Return the (X, Y) coordinate for the center point of the cell that contains the specified text.  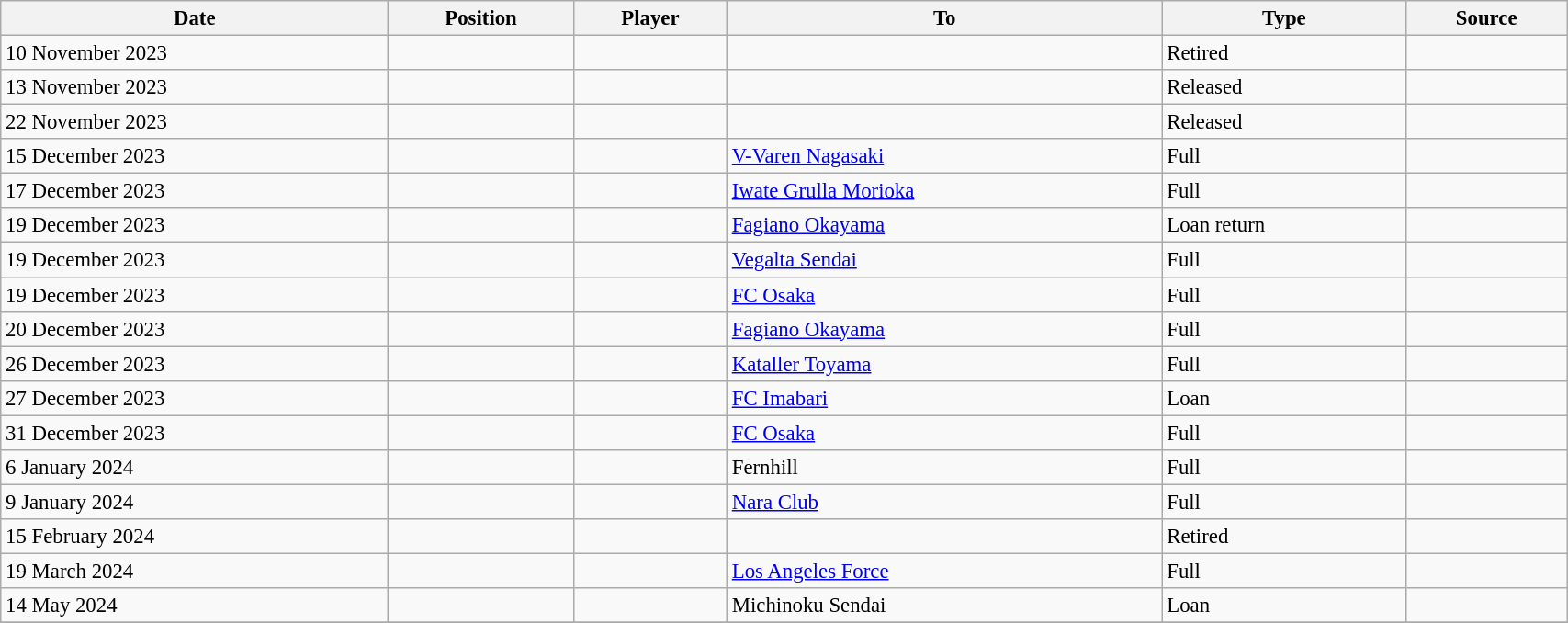
To (944, 18)
Fernhill (944, 468)
10 November 2023 (195, 53)
14 May 2024 (195, 606)
15 December 2023 (195, 156)
26 December 2023 (195, 364)
17 December 2023 (195, 191)
31 December 2023 (195, 433)
Nara Club (944, 502)
9 January 2024 (195, 502)
Michinoku Sendai (944, 606)
22 November 2023 (195, 122)
15 February 2024 (195, 537)
Source (1486, 18)
Position (481, 18)
Kataller Toyama (944, 364)
V-Varen Nagasaki (944, 156)
20 December 2023 (195, 329)
13 November 2023 (195, 87)
Player (650, 18)
19 March 2024 (195, 571)
6 January 2024 (195, 468)
Los Angeles Force (944, 571)
Iwate Grulla Morioka (944, 191)
Vegalta Sendai (944, 260)
FC Imabari (944, 398)
Date (195, 18)
27 December 2023 (195, 398)
Type (1284, 18)
Loan return (1284, 225)
